Return the (X, Y) coordinate for the center point of the cell that contains the specified text.  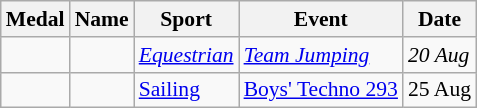
Date (440, 19)
Team Jumping (321, 55)
Sport (186, 19)
25 Aug (440, 90)
Equestrian (186, 55)
Name (102, 19)
Boys' Techno 293 (321, 90)
Sailing (186, 90)
20 Aug (440, 55)
Event (321, 19)
Medal (36, 19)
